Identify which cell holds the provided text, then report its [x, y] central coordinate. 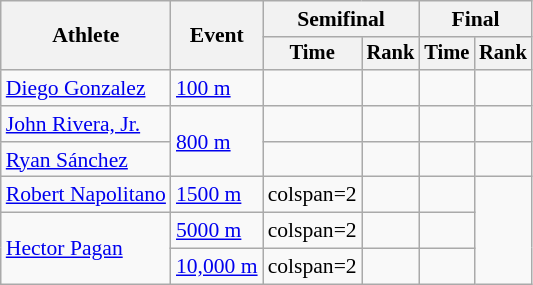
Diego Gonzalez [86, 88]
John Rivera, Jr. [86, 124]
Event [217, 36]
100 m [217, 88]
Athlete [86, 36]
5000 m [217, 231]
Semifinal [342, 19]
Ryan Sánchez [86, 160]
Robert Napolitano [86, 195]
Hector Pagan [86, 248]
800 m [217, 142]
1500 m [217, 195]
10,000 m [217, 267]
Final [475, 19]
